Identify which cell holds the provided text, then report its (x, y) central coordinate. 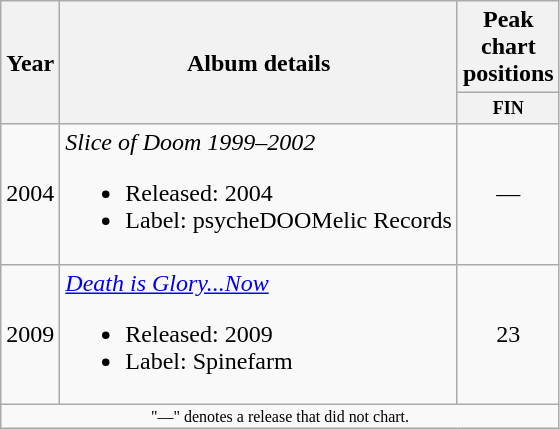
2009 (30, 334)
Slice of Doom 1999–2002Released: 2004Label: psycheDOOMelic Records (259, 194)
Peak chart positions (508, 47)
Year (30, 62)
23 (508, 334)
— (508, 194)
Album details (259, 62)
"—" denotes a release that did not chart. (280, 416)
2004 (30, 194)
Death is Glory...NowReleased: 2009Label: Spinefarm (259, 334)
FIN (508, 108)
